Identify which cell holds the provided text, then report its (X, Y) central coordinate. 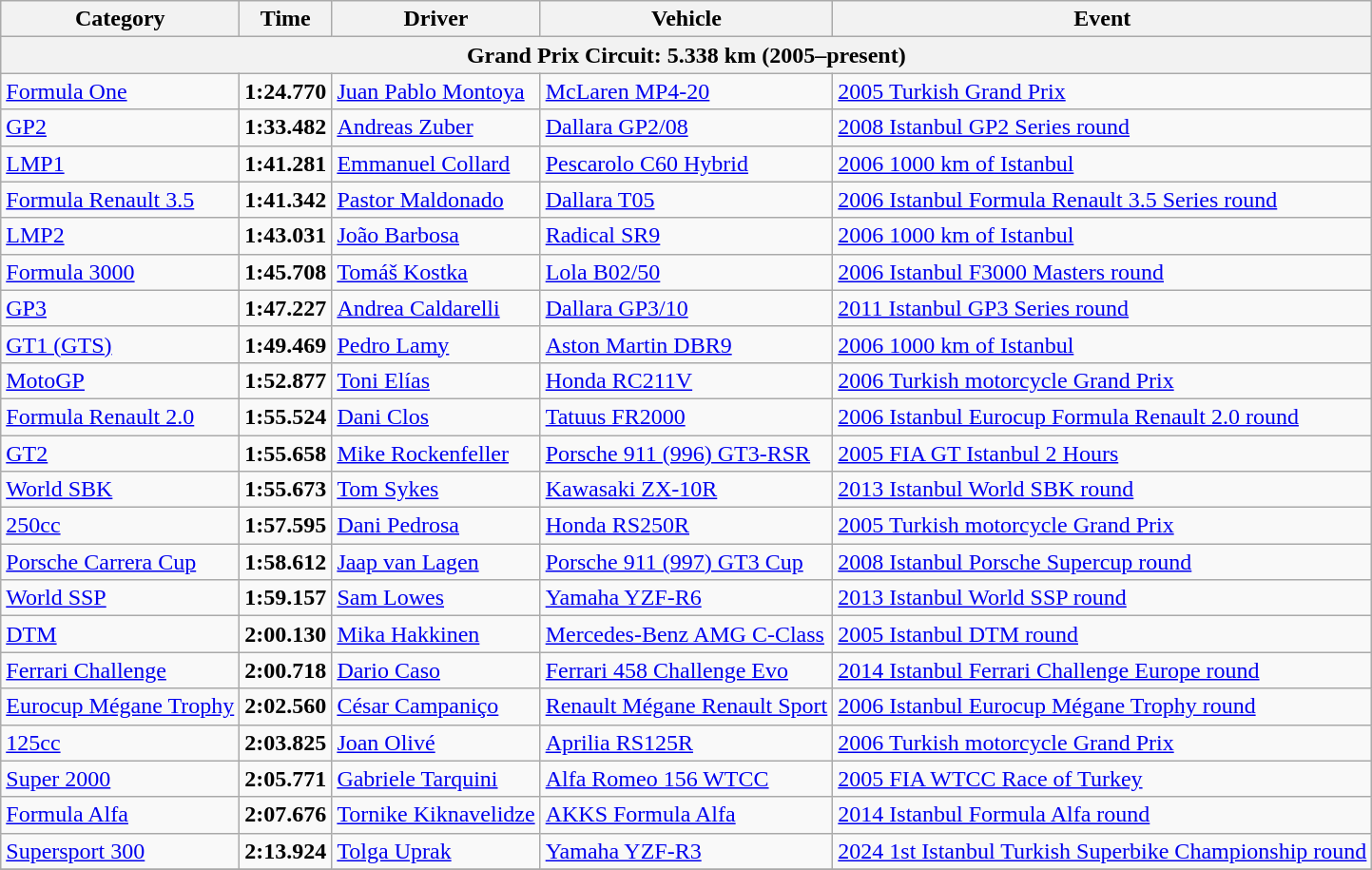
César Campaniço (435, 706)
Grand Prix Circuit: 5.338 km (2005–present) (686, 55)
Aston Martin DBR9 (686, 344)
Mike Rockenfeller (435, 454)
Formula Alfa (120, 815)
Joan Olivé (435, 743)
Dani Pedrosa (435, 526)
Dallara T05 (686, 200)
2024 1st Istanbul Turkish Superbike Championship round (1103, 851)
Gabriele Tarquini (435, 779)
João Barbosa (435, 236)
Emmanuel Collard (435, 164)
Renault Mégane Renault Sport (686, 706)
Dallara GP2/08 (686, 127)
Pedro Lamy (435, 344)
Supersport 300 (120, 851)
Alfa Romeo 156 WTCC (686, 779)
Lola B02/50 (686, 272)
World SBK (120, 490)
Tolga Uprak (435, 851)
125cc (120, 743)
Toni Elías (435, 380)
2:07.676 (285, 815)
Tomáš Kostka (435, 272)
Formula 3000 (120, 272)
Pescarolo C60 Hybrid (686, 164)
2008 Istanbul GP2 Series round (1103, 127)
2013 Istanbul World SBK round (1103, 490)
1:49.469 (285, 344)
1:58.612 (285, 562)
1:59.157 (285, 598)
2013 Istanbul World SSP round (1103, 598)
2:00.130 (285, 634)
1:52.877 (285, 380)
2005 FIA GT Istanbul 2 Hours (1103, 454)
2006 Istanbul F3000 Masters round (1103, 272)
2:02.560 (285, 706)
Juan Pablo Montoya (435, 91)
GT1 (GTS) (120, 344)
Dallara GP3/10 (686, 308)
2011 Istanbul GP3 Series round (1103, 308)
1:41.281 (285, 164)
1:24.770 (285, 91)
Porsche 911 (996) GT3-RSR (686, 454)
Porsche 911 (997) GT3 Cup (686, 562)
Mercedes-Benz AMG C-Class (686, 634)
2:05.771 (285, 779)
Yamaha YZF-R6 (686, 598)
MotoGP (120, 380)
1:33.482 (285, 127)
Honda RC211V (686, 380)
1:55.524 (285, 416)
2006 Istanbul Formula Renault 3.5 Series round (1103, 200)
Formula One (120, 91)
Time (285, 19)
1:47.227 (285, 308)
Driver (435, 19)
Yamaha YZF-R3 (686, 851)
GP3 (120, 308)
2006 Istanbul Eurocup Mégane Trophy round (1103, 706)
Formula Renault 3.5 (120, 200)
Ferrari Challenge (120, 670)
250cc (120, 526)
2006 Istanbul Eurocup Formula Renault 2.0 round (1103, 416)
1:55.673 (285, 490)
Kawasaki ZX-10R (686, 490)
Jaap van Lagen (435, 562)
Event (1103, 19)
Eurocup Mégane Trophy (120, 706)
2008 Istanbul Porsche Supercup round (1103, 562)
Tatuus FR2000 (686, 416)
2005 Istanbul DTM round (1103, 634)
2:00.718 (285, 670)
Mika Hakkinen (435, 634)
Tom Sykes (435, 490)
1:43.031 (285, 236)
LMP1 (120, 164)
McLaren MP4-20 (686, 91)
Formula Renault 2.0 (120, 416)
Sam Lowes (435, 598)
2005 FIA WTCC Race of Turkey (1103, 779)
2014 Istanbul Formula Alfa round (1103, 815)
1:41.342 (285, 200)
AKKS Formula Alfa (686, 815)
Super 2000 (120, 779)
1:57.595 (285, 526)
GT2 (120, 454)
1:55.658 (285, 454)
2:03.825 (285, 743)
Dario Caso (435, 670)
Category (120, 19)
1:45.708 (285, 272)
World SSP (120, 598)
2014 Istanbul Ferrari Challenge Europe round (1103, 670)
Andrea Caldarelli (435, 308)
Radical SR9 (686, 236)
GP2 (120, 127)
Pastor Maldonado (435, 200)
Aprilia RS125R (686, 743)
Honda RS250R (686, 526)
2:13.924 (285, 851)
Dani Clos (435, 416)
Vehicle (686, 19)
Porsche Carrera Cup (120, 562)
LMP2 (120, 236)
DTM (120, 634)
Andreas Zuber (435, 127)
Ferrari 458 Challenge Evo (686, 670)
Tornike Kiknavelidze (435, 815)
2005 Turkish motorcycle Grand Prix (1103, 526)
2005 Turkish Grand Prix (1103, 91)
